For the text-containing cell, return its midpoint in (x, y) coordinate format. 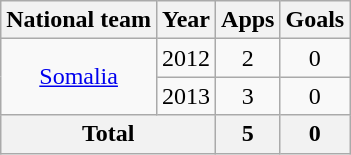
2 (248, 58)
Somalia (79, 77)
Apps (248, 20)
National team (79, 20)
Total (108, 134)
2012 (186, 58)
3 (248, 96)
5 (248, 134)
Year (186, 20)
2013 (186, 96)
Goals (315, 20)
